Capture the cell that displays the provided text and extract its (X, Y) central coordinate. 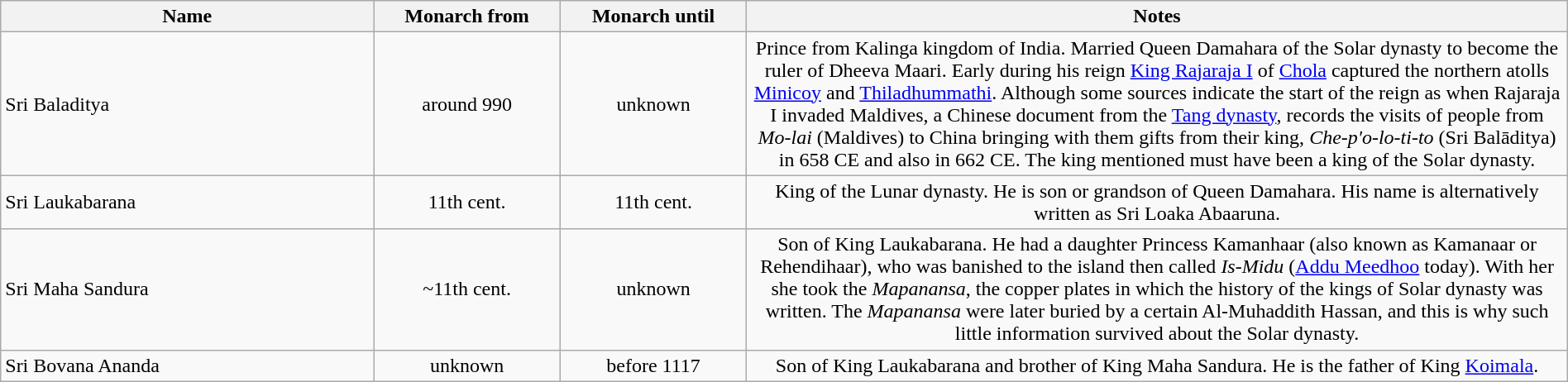
before 1117 (653, 365)
~11th cent. (467, 289)
Monarch until (653, 17)
around 990 (467, 104)
Monarch from (467, 17)
Sri Bovana Ananda (187, 365)
Notes (1157, 17)
Son of King Laukabarana and brother of King Maha Sandura. He is the father of King Koimala. (1157, 365)
King of the Lunar dynasty. He is son or grandson of Queen Damahara. His name is alternatively written as Sri Loaka Abaaruna. (1157, 202)
Sri Baladitya (187, 104)
Sri Laukabarana (187, 202)
Sri Maha Sandura (187, 289)
Name (187, 17)
